Identify which cell holds the provided text, then report its (X, Y) central coordinate. 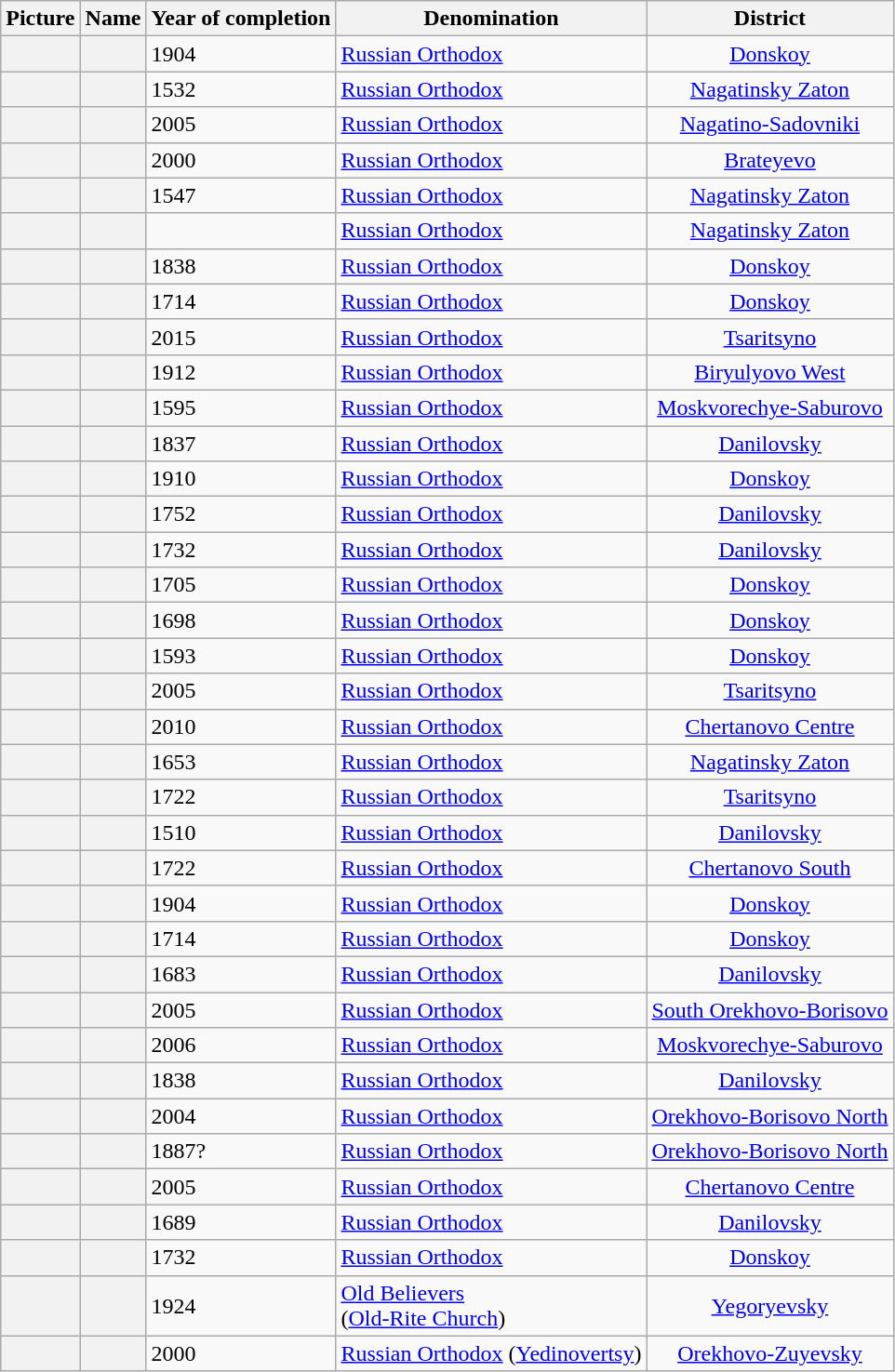
Old Believers(Old-Rite Church) (491, 1306)
2015 (241, 337)
South Orekhovo-Borisovo (770, 1009)
1653 (241, 762)
1910 (241, 479)
1689 (241, 1222)
Name (114, 19)
Chertanovo South (770, 868)
Picture (41, 19)
Russian Orthodox (Yedinovertsy) (491, 1353)
1595 (241, 407)
District (770, 19)
1698 (241, 620)
1532 (241, 89)
Nagatino-Sadovniki (770, 125)
1752 (241, 514)
2010 (241, 726)
Orekhovo-Zuyevsky (770, 1353)
Biryulyovo West (770, 372)
Year of completion (241, 19)
1705 (241, 585)
1924 (241, 1306)
1683 (241, 974)
1510 (241, 833)
2006 (241, 1046)
Yegoryevsky (770, 1306)
1547 (241, 195)
1837 (241, 444)
Brateyevo (770, 160)
1593 (241, 656)
Denomination (491, 19)
2004 (241, 1116)
1887? (241, 1152)
1912 (241, 372)
